Capture the cell that displays the provided text and extract its (X, Y) central coordinate. 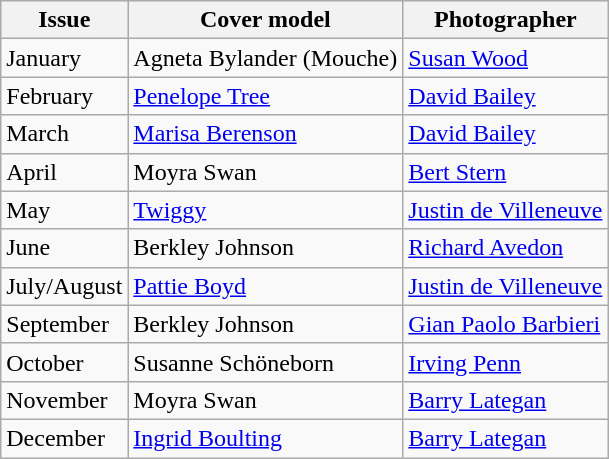
June (64, 248)
February (64, 96)
Twiggy (266, 210)
October (64, 362)
January (64, 58)
Gian Paolo Barbieri (506, 324)
May (64, 210)
Penelope Tree (266, 96)
November (64, 400)
December (64, 438)
July/August (64, 286)
Bert Stern (506, 172)
Irving Penn (506, 362)
Issue (64, 20)
Marisa Berenson (266, 134)
Pattie Boyd (266, 286)
Agneta Bylander (Mouche) (266, 58)
Ingrid Boulting (266, 438)
Richard Avedon (506, 248)
Susanne Schöneborn (266, 362)
Cover model (266, 20)
Photographer (506, 20)
September (64, 324)
Susan Wood (506, 58)
March (64, 134)
April (64, 172)
